Find where the given text appears and provide that cell's center as (x, y) coordinate. 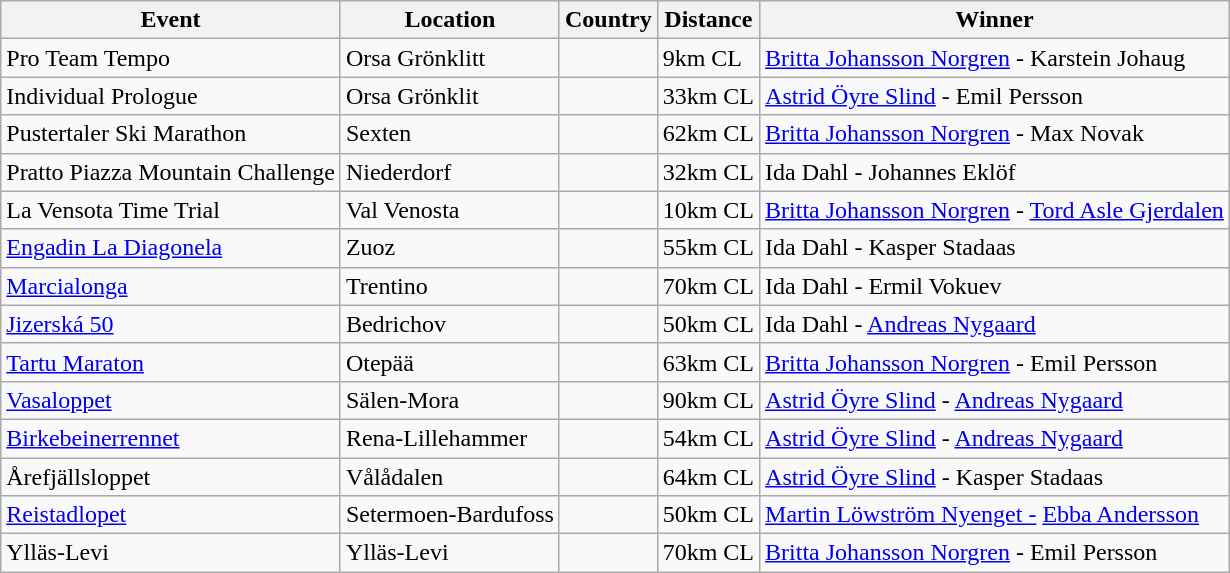
54km CL (708, 438)
Birkebeinerrennet (171, 438)
Reistadlopet (171, 515)
Tartu Maraton (171, 362)
Distance (708, 20)
Vasaloppet (171, 400)
Pro Team Tempo (171, 58)
Jizerská 50 (171, 324)
33km CL (708, 96)
Ida Dahl - Andreas Nygaard (995, 324)
Bedrichov (450, 324)
Pustertaler Ski Marathon (171, 134)
Marcialonga (171, 286)
62km CL (708, 134)
Setermoen-Bardufoss (450, 515)
32km CL (708, 172)
9km CL (708, 58)
Pratto Piazza Mountain Challenge (171, 172)
Orsa Grönklitt (450, 58)
Orsa Grönklit (450, 96)
Britta Johansson Norgren - Max Novak (995, 134)
63km CL (708, 362)
Sälen-Mora (450, 400)
Sexten (450, 134)
64km CL (708, 477)
Winner (995, 20)
Rena-Lillehammer (450, 438)
Niederdorf (450, 172)
90km CL (708, 400)
10km CL (708, 210)
Astrid Öyre Slind - Kasper Stadaas (995, 477)
55km CL (708, 248)
Location (450, 20)
Vålådalen (450, 477)
Individual Prologue (171, 96)
Val Venosta (450, 210)
Country (608, 20)
Ida Dahl - Kasper Stadaas (995, 248)
Engadin La Diagonela (171, 248)
Britta Johansson Norgren - Karstein Johaug (995, 58)
Event (171, 20)
Astrid Öyre Slind - Emil Persson (995, 96)
Årefjällsloppet (171, 477)
Ida Dahl - Ermil Vokuev (995, 286)
Martin Löwström Nyenget - Ebba Andersson (995, 515)
Ida Dahl - Johannes Eklöf (995, 172)
Zuoz (450, 248)
Otepää (450, 362)
Trentino (450, 286)
Britta Johansson Norgren - Tord Asle Gjerdalen (995, 210)
La Vensota Time Trial (171, 210)
